Extract the (x, y) coordinate from the center of the cell holding the provided text.  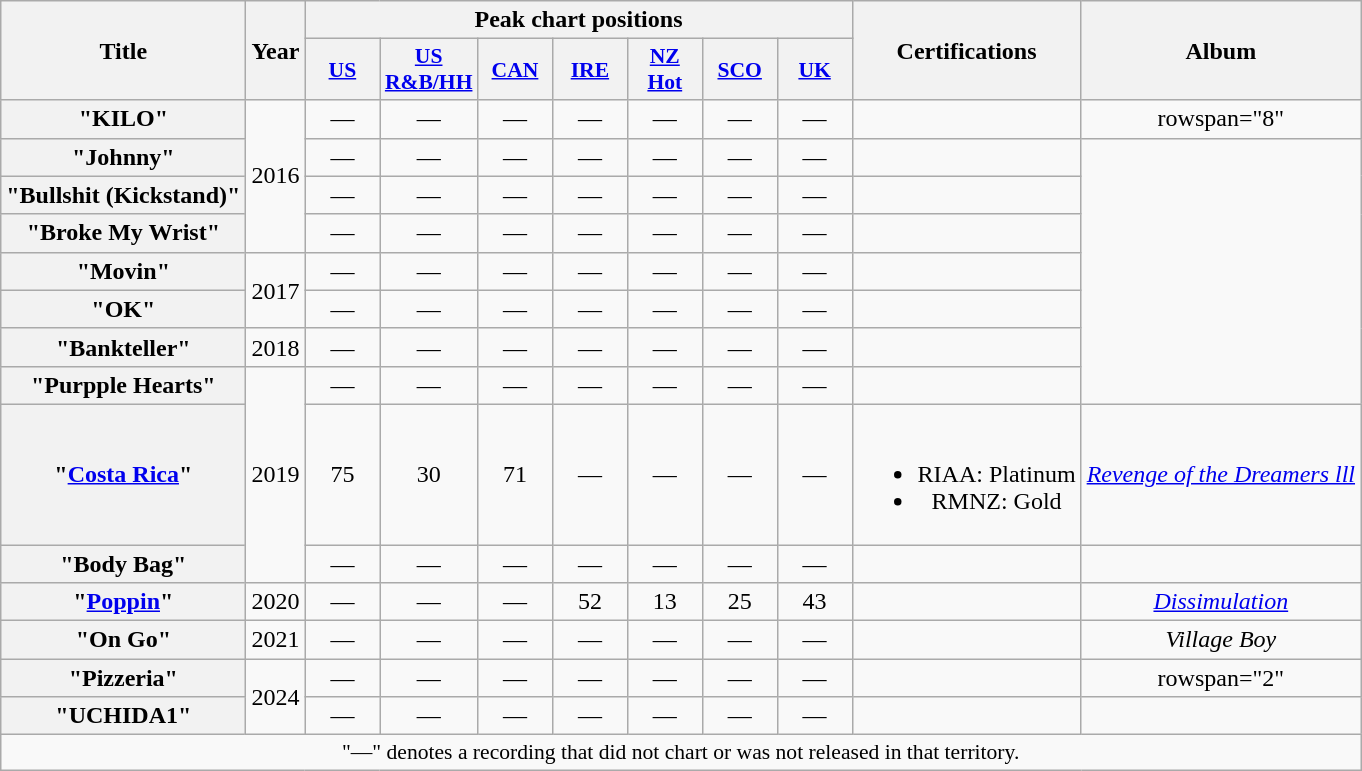
"Purpple Hearts" (124, 385)
rowspan="8" (1220, 119)
2017 (276, 290)
Village Boy (1220, 640)
"UCHIDA1" (124, 716)
30 (429, 474)
USR&B/HH (429, 70)
"On Go" (124, 640)
"Bullshit (Kickstand)" (124, 195)
Album (1220, 50)
25 (740, 602)
13 (664, 602)
NZHot (664, 70)
IRE (590, 70)
"Movin" (124, 271)
Year (276, 50)
"OK" (124, 309)
43 (814, 602)
"Costa Rica" (124, 474)
2016 (276, 176)
"—" denotes a recording that did not chart or was not released in that territory. (681, 753)
"Johnny" (124, 157)
rowspan="2" (1220, 678)
2020 (276, 602)
"Pizzeria" (124, 678)
71 (516, 474)
UK (814, 70)
Title (124, 50)
2019 (276, 474)
75 (342, 474)
"Poppin" (124, 602)
SCO (740, 70)
"Broke My Wrist" (124, 233)
RIAA: PlatinumRMNZ: Gold (966, 474)
Dissimulation (1220, 602)
52 (590, 602)
"Body Bag" (124, 563)
"KILO" (124, 119)
Peak chart positions (578, 20)
CAN (516, 70)
2018 (276, 347)
Certifications (966, 50)
2021 (276, 640)
Revenge of the Dreamers lll (1220, 474)
US (342, 70)
2024 (276, 697)
"Bankteller" (124, 347)
